Locate the cell with the specified text and output its (x, y) center coordinate. 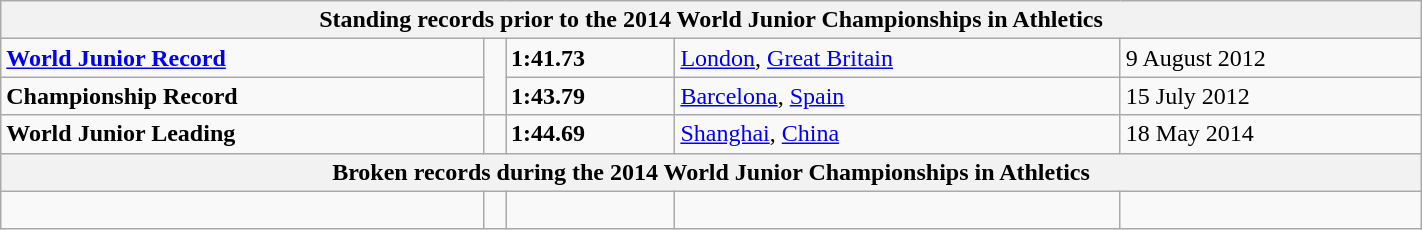
1:44.69 (590, 134)
Broken records during the 2014 World Junior Championships in Athletics (711, 172)
World Junior Record (242, 58)
London, Great Britain (898, 58)
Standing records prior to the 2014 World Junior Championships in Athletics (711, 20)
1:41.73 (590, 58)
9 August 2012 (1270, 58)
15 July 2012 (1270, 96)
Championship Record (242, 96)
Shanghai, China (898, 134)
18 May 2014 (1270, 134)
1:43.79 (590, 96)
Barcelona, Spain (898, 96)
World Junior Leading (242, 134)
